Pinpoint the cell where the given text exists, returning its [X, Y] midpoint coordinate. 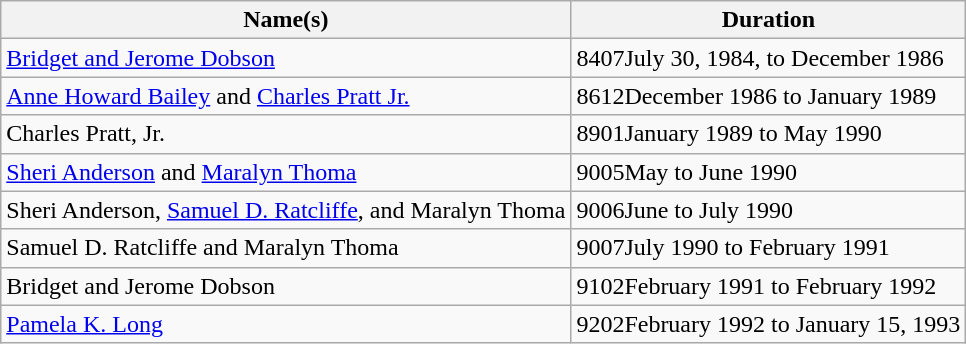
9006June to July 1990 [768, 210]
8612December 1986 to January 1989 [768, 96]
9005May to June 1990 [768, 172]
Pamela K. Long [286, 324]
Charles Pratt, Jr. [286, 134]
9007July 1990 to February 1991 [768, 248]
9202February 1992 to January 15, 1993 [768, 324]
Anne Howard Bailey and Charles Pratt Jr. [286, 96]
Name(s) [286, 20]
8407July 30, 1984, to December 1986 [768, 58]
Sheri Anderson, Samuel D. Ratcliffe, and Maralyn Thoma [286, 210]
Samuel D. Ratcliffe and Maralyn Thoma [286, 248]
8901January 1989 to May 1990 [768, 134]
9102February 1991 to February 1992 [768, 286]
Sheri Anderson and Maralyn Thoma [286, 172]
Duration [768, 20]
